Return [X, Y] of the center of cell containing provided text 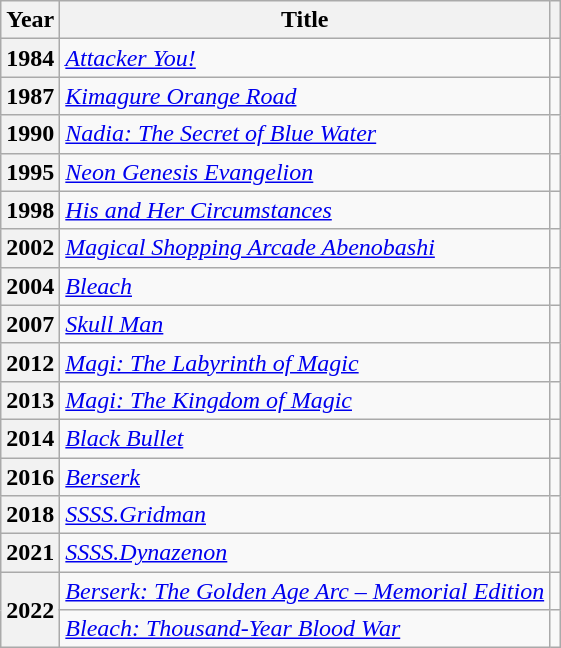
Title [305, 20]
Magical Shopping Arcade Abenobashi [305, 248]
Berserk [305, 477]
1987 [30, 96]
2002 [30, 248]
2013 [30, 400]
Nadia: The Secret of Blue Water [305, 134]
2022 [30, 610]
Berserk: The Golden Age Arc – Memorial Edition [305, 591]
2012 [30, 362]
2007 [30, 324]
2021 [30, 553]
Skull Man [305, 324]
Bleach: Thousand-Year Blood War [305, 629]
SSSS.Dynazenon [305, 553]
Magi: The Labyrinth of Magic [305, 362]
Kimagure Orange Road [305, 96]
1995 [30, 172]
Year [30, 20]
1990 [30, 134]
1998 [30, 210]
2004 [30, 286]
Black Bullet [305, 438]
2014 [30, 438]
SSSS.Gridman [305, 515]
Magi: The Kingdom of Magic [305, 400]
2018 [30, 515]
Bleach [305, 286]
2016 [30, 477]
His and Her Circumstances [305, 210]
Attacker You! [305, 58]
1984 [30, 58]
Neon Genesis Evangelion [305, 172]
